Identify which cell holds the provided text, then report its (x, y) central coordinate. 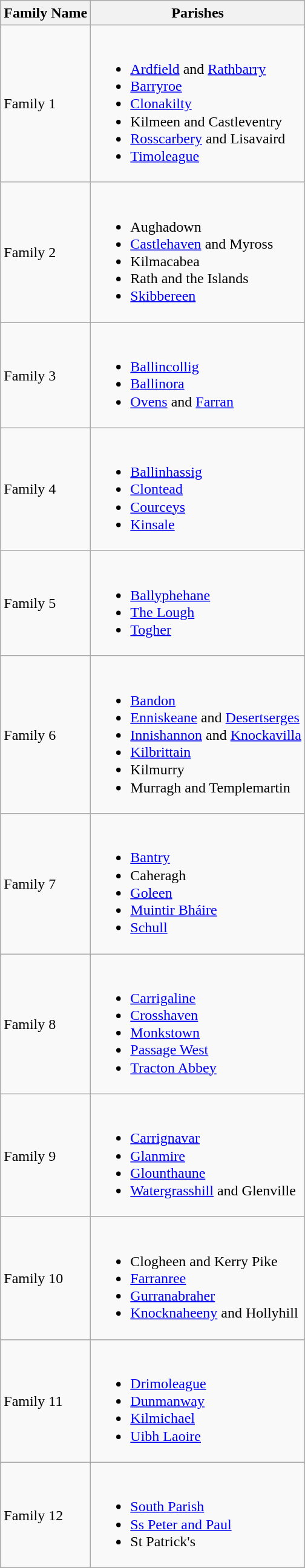
Family 7 (46, 884)
Family 11 (46, 1401)
Clogheen and Kerry PikeFarranreeGurranabraherKnocknaheeny and Hollyhill (198, 1278)
Parishes (198, 13)
BallyphehaneThe LoughTogher (198, 603)
Family 4 (46, 489)
BallincolligBallinoraOvens and Farran (198, 375)
Family 9 (46, 1155)
Family 8 (46, 1024)
Ardfield and RathbarryBarryroeClonakiltyKilmeen and CastleventryRosscarbery and LisavairdTimoleague (198, 104)
Family Name (46, 13)
BantryCaheraghGoleenMuintir BháireSchull (198, 884)
Family 10 (46, 1278)
AughadownCastlehaven and MyrossKilmacabeaRath and the IslandsSkibbereen (198, 252)
CarrigalineCrosshavenMonkstownPassage WestTracton Abbey (198, 1024)
Family 1 (46, 104)
Family 12 (46, 1515)
Family 2 (46, 252)
DrimoleagueDunmanwayKilmichaelUibh Laoire (198, 1401)
Family 5 (46, 603)
Family 3 (46, 375)
Family 6 (46, 734)
South ParishSs Peter and PaulSt Patrick's (198, 1515)
CarrignavarGlanmireGlounthauneWatergrasshill and Glenville (198, 1155)
BandonEnniskeane and DesertsergesInnishannon and KnockavillaKilbrittainKilmurryMurragh and Templemartin (198, 734)
BallinhassigClonteadCourceysKinsale (198, 489)
